Extract the (x, y) coordinate from the center of the cell holding the provided text.  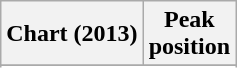
Peakposition (189, 34)
Chart (2013) (72, 34)
